Capture the cell that displays the provided text and extract its (X, Y) central coordinate. 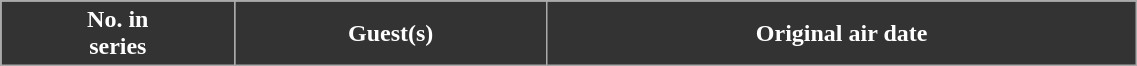
Guest(s) (391, 34)
No. inseries (118, 34)
Original air date (841, 34)
